Identify which cell holds the provided text, then report its [X, Y] central coordinate. 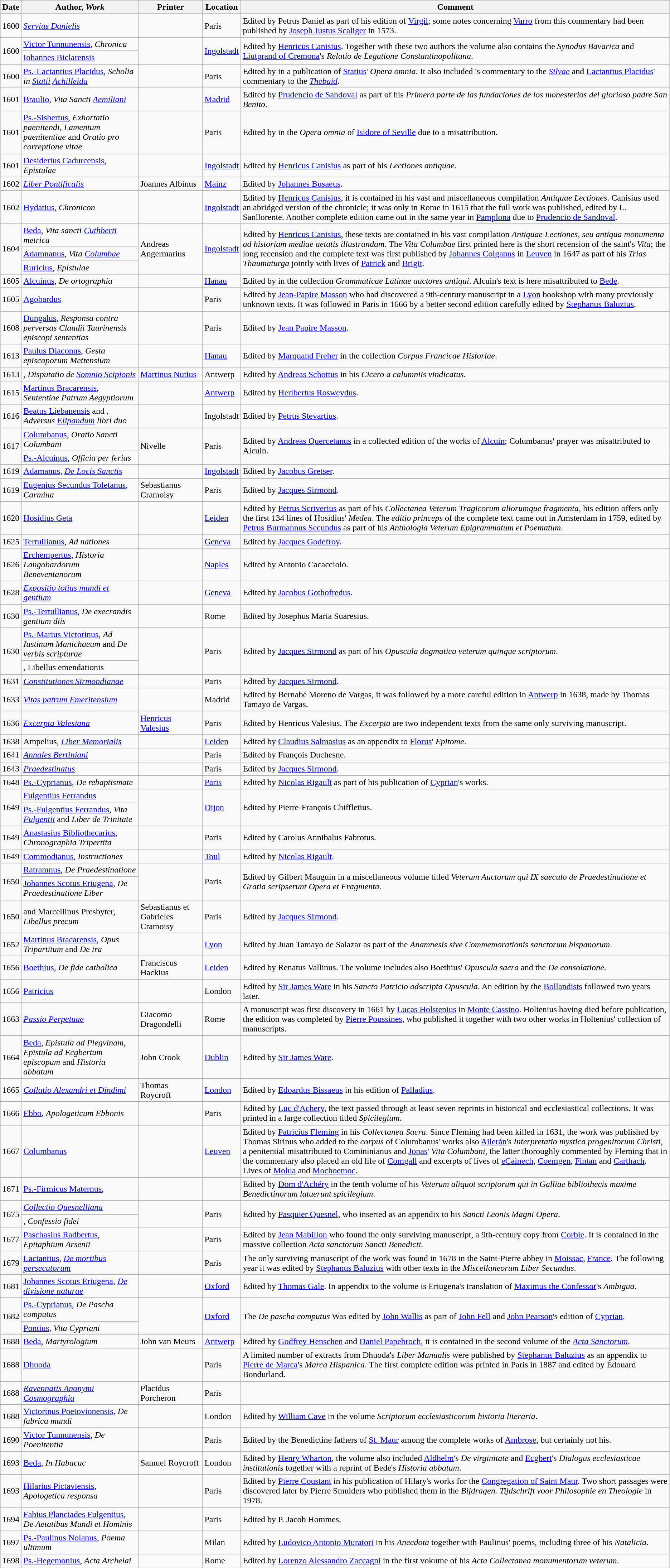
Placidus Porcheron [170, 1393]
1681 [11, 1286]
Edited by Claudius Salmasius as an appendix to Florus' Epitome. [455, 741]
Martinus Nutius [170, 374]
Hilarius Pictaviensis, Apologetica responsa [80, 1491]
Edited by Jacobus Gothofredus. [455, 592]
Edited by Renatus Vallinus. The volume includes also Boethius' Opuscula sacra and the De consolatione. [455, 968]
Edited by Petrus Stevartius. [455, 416]
Franciscus Hackius [170, 968]
1675 [11, 1214]
Anastasius Bibliothecarius, Chronographia Tripertita [80, 837]
John Crook [170, 1057]
Toul [222, 856]
, Confessio fidei [80, 1221]
Edited by Pierre-François Chiffletius. [455, 807]
Edited by Sir James Ware. [455, 1057]
1679 [11, 1263]
Edited by Marquand Freher in the collection Corpus Francicae Historiae. [455, 356]
Edited by Edoardus Bissaeus in his edition of Palladius. [455, 1090]
1664 [11, 1057]
Adamnanus, Vita Columbae [80, 254]
Ratramnus, De Praedestinatione [80, 870]
Edited by Henricus Canisius as part of his Lectiones antiquae. [455, 165]
Beda, Vita sancti Cuthberti metrica [80, 235]
Edited by Bernabé Moreno de Vargas, it was followed by a more careful edition in Antwerp in 1638, made by Thomas Tamayo de Vargas. [455, 700]
Thomas Roycroft [170, 1090]
Lyon [222, 945]
1617 [11, 446]
1643 [11, 769]
Ruricius, Epistulae [80, 268]
Collatio Alexandri et Dindimi [80, 1090]
Edited by Pasquier Quesnel, who inserted as an appendix to his Sancti Leonis Magni Opera. [455, 1214]
Edited by Andreas Quercetanus in a collected edition of the works of Alcuin; Columbanus' prayer was misattributed to Alcuin. [455, 446]
Ps.-Firmicus Maternus, [80, 1189]
Eugenius Secundus Toletanus, Carmina [80, 490]
Adamanus, De Locis Sanctis [80, 471]
Sebastianus et Gabrieles Cramoisy [170, 916]
1638 [11, 741]
Edited by Dom d'Achéry in the tenth volume of his Veterum aliquot scriptorum qui in Galliae bibliothecis maxime Benedictinorum latuerunt spicilegium. [455, 1189]
1633 [11, 700]
Agobardus [80, 299]
Edited by in a publication of Statius' Opera omnia. It also included 's commentary to the Silvae and Lactantius Placidus' commentary to the Thebaid. [455, 76]
1628 [11, 592]
Patricius [80, 991]
Andreas Angermarius [170, 249]
Praedestinatus [80, 769]
1697 [11, 1542]
Lactantius, De mortibus persecutorum [80, 1263]
1663 [11, 1019]
1631 [11, 681]
Victor Tunnunensis, Chronica [80, 44]
Edited by Prudencio de Sandoval as part of his Primera parte de las fundaciones de los monesterios del glorioso padre San Benito. [455, 100]
Vitas patrum Emeritensium [80, 700]
Edited by Jacques Godefroy. [455, 541]
Edited by Godfrey Henschen and Daniel Papebroch, it is contained in the second volume of the Acta Sanctorum. [455, 1342]
Iohannes Biclarensis [80, 58]
Ps.-Sisbertus, Exhortatio paenitendi, Lamentum paenitentiae and Oratio pro correptione vitae [80, 133]
1667 [11, 1151]
Edited by in the collection Grammaticae Latinae auctores antiqui. Alcuin's text is here misattributed to Bede. [455, 281]
Beatus Liebanensis and , Adversus Elipandum libri duo [80, 416]
1690 [11, 1440]
1694 [11, 1519]
Date [11, 7]
Fabius Planciades Fulgentius, De Aetatibus Mundi et Hominis [80, 1519]
Henricus Valesius [170, 723]
Dhuoda [80, 1365]
1677 [11, 1239]
Ravennatis Anonymi Cosmographia [80, 1393]
Ps.-Marius Victorinus, Ad Iustinum Manichaeum and De verbis scripturae [80, 644]
Edited by Carolus Annibalus Fabrotus. [455, 837]
and Marcellinus Presbyter, Libellus precum [80, 916]
Mainz [222, 184]
Ps.-Hegemonius, Acta Archelai [80, 1561]
Location [222, 7]
Edited by William Cave in the volume Scriptorum ecclesiasticorum historia literaria. [455, 1416]
, Libellus emendationis [80, 668]
Dungalus, Responsa contra perversas Claudii Taurinensis episcopi sententias [80, 328]
Edited by Thomas Gale. In appendix to the volume is Eriugena's translation of Maximus the Confessor's Ambigua. [455, 1286]
Naples [222, 564]
1636 [11, 723]
1665 [11, 1090]
Fulgentius Ferrandus [80, 796]
Annales Bertiniani [80, 755]
Collectio Quesnelliana [80, 1207]
Martinus Bracarensis, Opus Tripartitum and De ira [80, 945]
Edited by Sir James Ware in his Sancto Patricio adscripta Opuscula. An edition by the Bollandists followed two years later. [455, 991]
Edited by Juan Tamayo de Salazar as part of the Anamnesis sive Commemorationis sanctorum hispanorum. [455, 945]
1648 [11, 782]
Hosidius Geta [80, 518]
Servius Danielis [80, 26]
Samuel Roycroft [170, 1463]
Desiderius Cadurcensis, Epistulae [80, 165]
Johannes Scotus Eriugena, De divisione naturae [80, 1286]
Edited by Josephus Maria Suaresius. [455, 616]
Pontius, Vita Cypriani [80, 1328]
Edited by Nicolas Rigault. [455, 856]
Johannes Scotus Eriugena, De Praedestinatione Liber [80, 888]
Tertullianus, Ad nationes [80, 541]
1620 [11, 518]
1625 [11, 541]
1641 [11, 755]
Author, Work [80, 7]
Constitutiones Sirmondianae [80, 681]
Excerpta Valesiana [80, 723]
Expositio totius mundi et gentium [80, 592]
1615 [11, 393]
Liber Pontificalis [80, 184]
Joannes Albinus [170, 184]
Giacomo Dragondelli [170, 1019]
Printer [170, 7]
Ps.-Alcuinus, Officia per ferias [80, 458]
Edited by Jacques Sirmond as part of his Opuscula dogmatica veterum quinque scriptorum. [455, 651]
Leuven [222, 1151]
Ps.-Tertullianus, De execrandis gentium diis [80, 616]
Edited by Jean Papire Masson. [455, 328]
Edited by Jacobus Gretser. [455, 471]
Martinus Bracarensis, Sententiae Patrum Aegyptiorum [80, 393]
Braulio, Vita Sancti Aemiliani [80, 100]
Milan [222, 1542]
Ps.-Fulgentius Ferrandus, Vita Fulgentii and Liber de Trinitate [80, 814]
Passio Perpetuae [80, 1019]
Boethius, De fide catholica [80, 968]
1671 [11, 1189]
Victor Tunnunensis, De Poenitentia [80, 1440]
Edited by the Benedictine fathers of St. Maur among the complete works of Ambrose, but certainly not his. [455, 1440]
Edited by Lorenzo Alessandro Zaccagni in the first vokume of his Acta Collectanea monumentorum veterum. [455, 1561]
Edited by Andreas Schottus in his Cicero a calumniis vindicatus. [455, 374]
Edited by Nicolas Rigault as part of his publication of Cyprian's works. [455, 782]
1626 [11, 564]
1608 [11, 328]
Edited by François Duchesne. [455, 755]
Ps.-Cyprianus, De Pascha computus [80, 1309]
Comment [455, 7]
1698 [11, 1561]
Hydatius, Chronicon [80, 207]
1666 [11, 1113]
Columbanus, Oratio Sancti Columbani [80, 439]
Edited by Henricus Valesius. The Excerpta are two independent texts from the same only surviving manuscript. [455, 723]
Beda, Martyrologium [80, 1342]
Edited by Heribertus Rosweydus. [455, 393]
1604 [11, 249]
Edited by Johannes Busaeus. [455, 184]
Beda, Epistula ad Plegvinam, Epistula ad Ecgbertum episcopum and Historia abbatum [80, 1057]
Victorinus Poetovionensis, De fabrica mundi [80, 1416]
John van Meurs [170, 1342]
Paschasius Radbertus, Epitaphium Arsenii [80, 1239]
Beda, In Habacuc [80, 1463]
Paulus Diaconus, Gesta episcoporum Mettensium [80, 356]
Nivelle [170, 446]
The De pascha computus Was edited by John Wallis as part of John Fell and John Pearson's edition of Cyprian. [455, 1316]
Commodianus, Instructiones [80, 856]
Edited by Antonio Cacacciolo. [455, 564]
1682 [11, 1316]
, Disputatio de Somnio Scipionis [80, 374]
Erchempertus, Historia Langobardorum Beneventanorum [80, 564]
Ps.-Lactantius Placidus, Scholia in Statii Achilleida [80, 76]
Alcuinus, De ortographia [80, 281]
Edited by P. Jacob Hommes. [455, 1519]
Columbanus [80, 1151]
Edited by in the Opera omnia of Isidore of Seville due to a misattribution. [455, 133]
Ps.-Paulinus Nolanus, Poema ultimum [80, 1542]
1616 [11, 416]
Ebbo, Apologeticum Ebbonis [80, 1113]
Ps.-Cyprianus, De rebaptismate [80, 782]
Dublin [222, 1057]
Sebastianus Cramoisy [170, 490]
Dijon [222, 807]
1652 [11, 945]
Edited by Ludovico Antonio Muratori in his Anecdota together with Paulinus' poems, including three of his Natalicia. [455, 1542]
Ampelius, Liber Memorialis [80, 741]
